Return the [x, y] coordinate for the center point of the cell that contains the specified text.  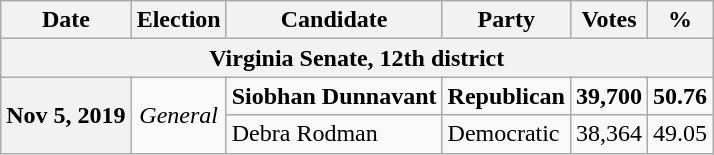
Debra Rodman [334, 134]
Election [178, 20]
General [178, 115]
% [680, 20]
Virginia Senate, 12th district [357, 58]
Nov 5, 2019 [66, 115]
50.76 [680, 96]
49.05 [680, 134]
Candidate [334, 20]
39,700 [608, 96]
Party [506, 20]
Date [66, 20]
Votes [608, 20]
Republican [506, 96]
38,364 [608, 134]
Siobhan Dunnavant [334, 96]
Democratic [506, 134]
